Locate the cell with the specified text and output its (X, Y) center coordinate. 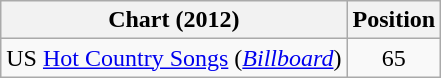
US Hot Country Songs (Billboard) (174, 58)
Chart (2012) (174, 20)
65 (394, 58)
Position (394, 20)
